From the cell containing the given text, extract its center point as (x, y) coordinate. 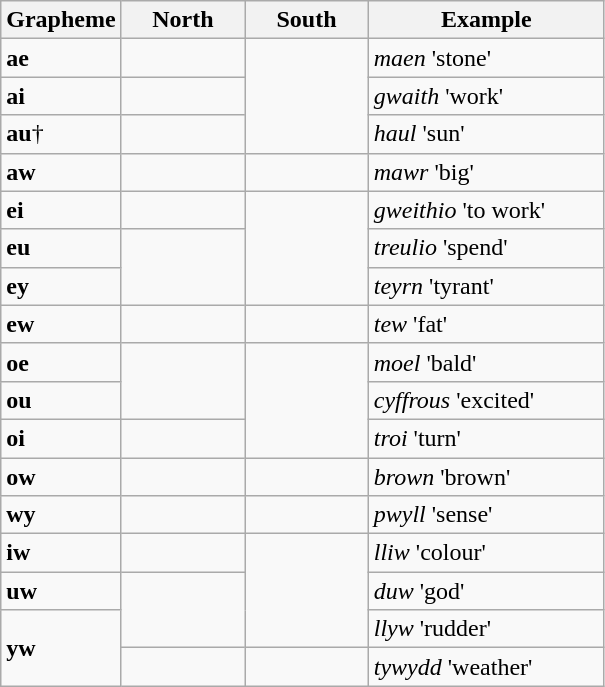
yw (61, 648)
ae (61, 58)
tew 'fat' (486, 324)
ou (61, 400)
iw (61, 553)
eu (61, 248)
llyw 'rudder' (486, 629)
aw (61, 172)
cyffrous 'excited' (486, 400)
brown 'brown' (486, 477)
gwaith 'work' (486, 96)
ai (61, 96)
tywydd 'weather' (486, 667)
lliw 'colour' (486, 553)
ei (61, 210)
uw (61, 591)
au† (61, 134)
ey (61, 286)
wy (61, 515)
troi 'turn' (486, 438)
mawr 'big' (486, 172)
ow (61, 477)
Grapheme (61, 20)
teyrn 'tyrant' (486, 286)
duw 'god' (486, 591)
South (307, 20)
maen 'stone' (486, 58)
oe (61, 362)
Example (486, 20)
haul 'sun' (486, 134)
North (183, 20)
treulio 'spend' (486, 248)
pwyll 'sense' (486, 515)
moel 'bald' (486, 362)
ew (61, 324)
gweithio 'to work' (486, 210)
oi (61, 438)
